Provide the (X, Y) coordinate of the cell's center where the given text is located.  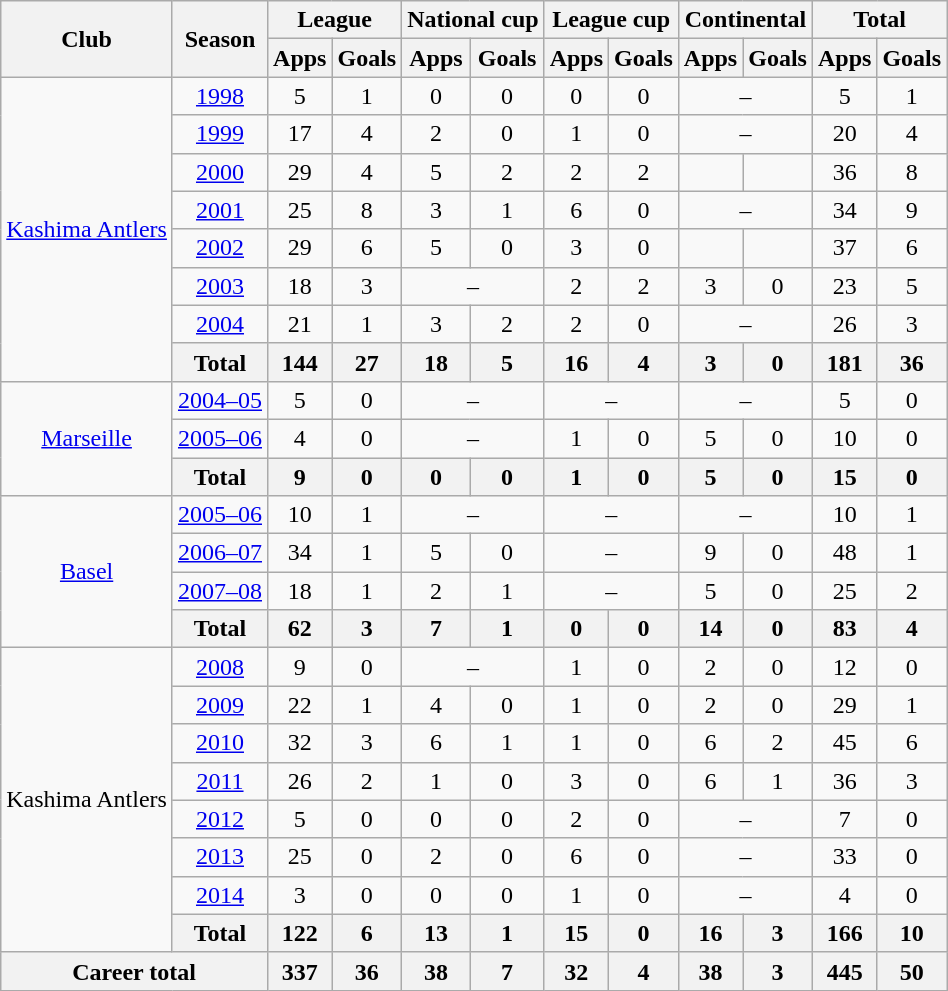
21 (300, 324)
166 (844, 933)
2003 (220, 286)
2006–07 (220, 553)
22 (300, 705)
2007–08 (220, 591)
Club (87, 39)
17 (300, 134)
1998 (220, 96)
337 (300, 971)
2002 (220, 248)
2004 (220, 324)
Season (220, 39)
2009 (220, 705)
50 (912, 971)
144 (300, 362)
2012 (220, 819)
2011 (220, 781)
181 (844, 362)
12 (844, 667)
National cup (473, 20)
1999 (220, 134)
2001 (220, 210)
445 (844, 971)
2000 (220, 172)
Basel (87, 572)
122 (300, 933)
27 (367, 362)
2014 (220, 895)
33 (844, 857)
13 (436, 933)
14 (710, 629)
Marseille (87, 438)
48 (844, 553)
2004–05 (220, 400)
2008 (220, 667)
83 (844, 629)
Career total (134, 971)
League cup (611, 20)
Continental (745, 20)
2013 (220, 857)
2010 (220, 743)
37 (844, 248)
62 (300, 629)
League (335, 20)
23 (844, 286)
45 (844, 743)
20 (844, 134)
